Identify which cell holds the provided text, then report its [X, Y] central coordinate. 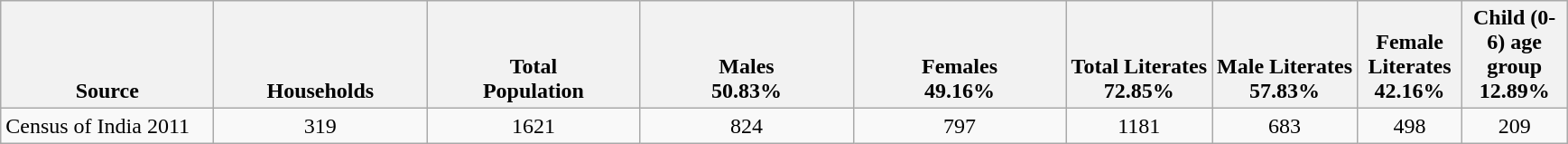
683 [1285, 126]
1181 [1139, 126]
Households [320, 54]
Child (0-6) age group12.89% [1515, 54]
Female Literates42.16% [1410, 54]
797 [960, 126]
Census of India 2011 [107, 126]
824 [747, 126]
Total Literates72.85% [1139, 54]
209 [1515, 126]
1621 [533, 126]
Male Literates57.83% [1285, 54]
Total Population [533, 54]
Males 50.83% [747, 54]
498 [1410, 126]
Females49.16% [960, 54]
Source [107, 54]
319 [320, 126]
